Extract the (x, y) coordinate from the center of the cell holding the provided text.  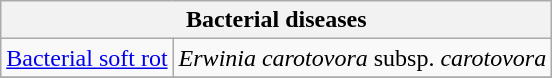
Erwinia carotovora subsp. carotovora (362, 58)
Bacterial diseases (276, 20)
Bacterial soft rot (87, 58)
